Provide the [X, Y] coordinate of the cell's center where the given text is located.  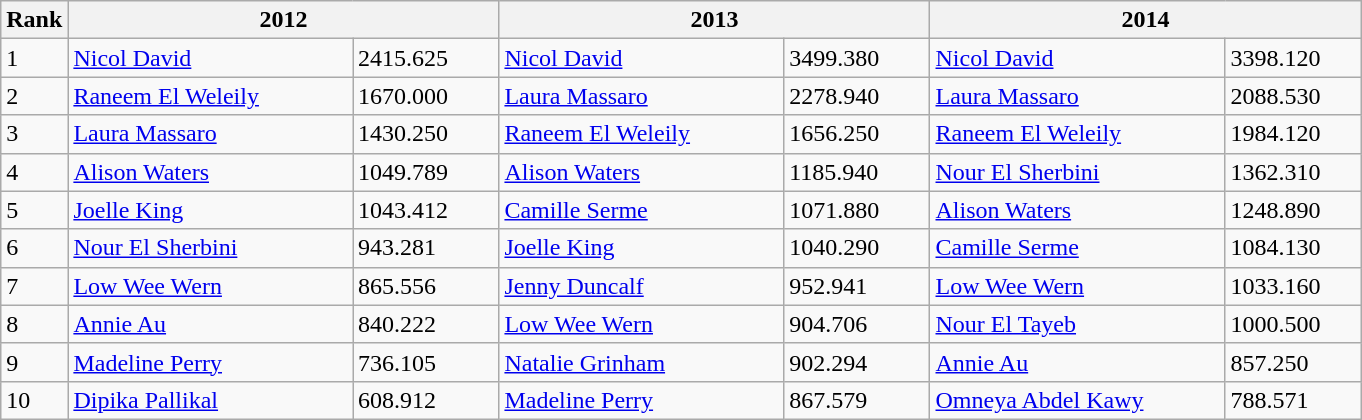
840.222 [426, 324]
1084.130 [1293, 248]
2415.625 [426, 58]
2012 [284, 20]
1049.789 [426, 172]
1000.500 [1293, 324]
Nour El Tayeb [1078, 324]
8 [34, 324]
1033.160 [1293, 286]
3398.120 [1293, 58]
1071.880 [857, 210]
1043.412 [426, 210]
Jenny Duncalf [642, 286]
Omneya Abdel Kawy [1078, 400]
865.556 [426, 286]
1430.250 [426, 134]
10 [34, 400]
952.941 [857, 286]
3499.380 [857, 58]
857.250 [1293, 362]
1185.940 [857, 172]
1656.250 [857, 134]
608.912 [426, 400]
Dipika Pallikal [210, 400]
1 [34, 58]
1984.120 [1293, 134]
Rank [34, 20]
5 [34, 210]
Natalie Grinham [642, 362]
9 [34, 362]
1362.310 [1293, 172]
2 [34, 96]
2278.940 [857, 96]
2013 [714, 20]
6 [34, 248]
2088.530 [1293, 96]
4 [34, 172]
1040.290 [857, 248]
788.571 [1293, 400]
2014 [1146, 20]
7 [34, 286]
904.706 [857, 324]
902.294 [857, 362]
1670.000 [426, 96]
943.281 [426, 248]
736.105 [426, 362]
867.579 [857, 400]
1248.890 [1293, 210]
3 [34, 134]
